Provide the [x, y] coordinate of the cell's center where the given text is located.  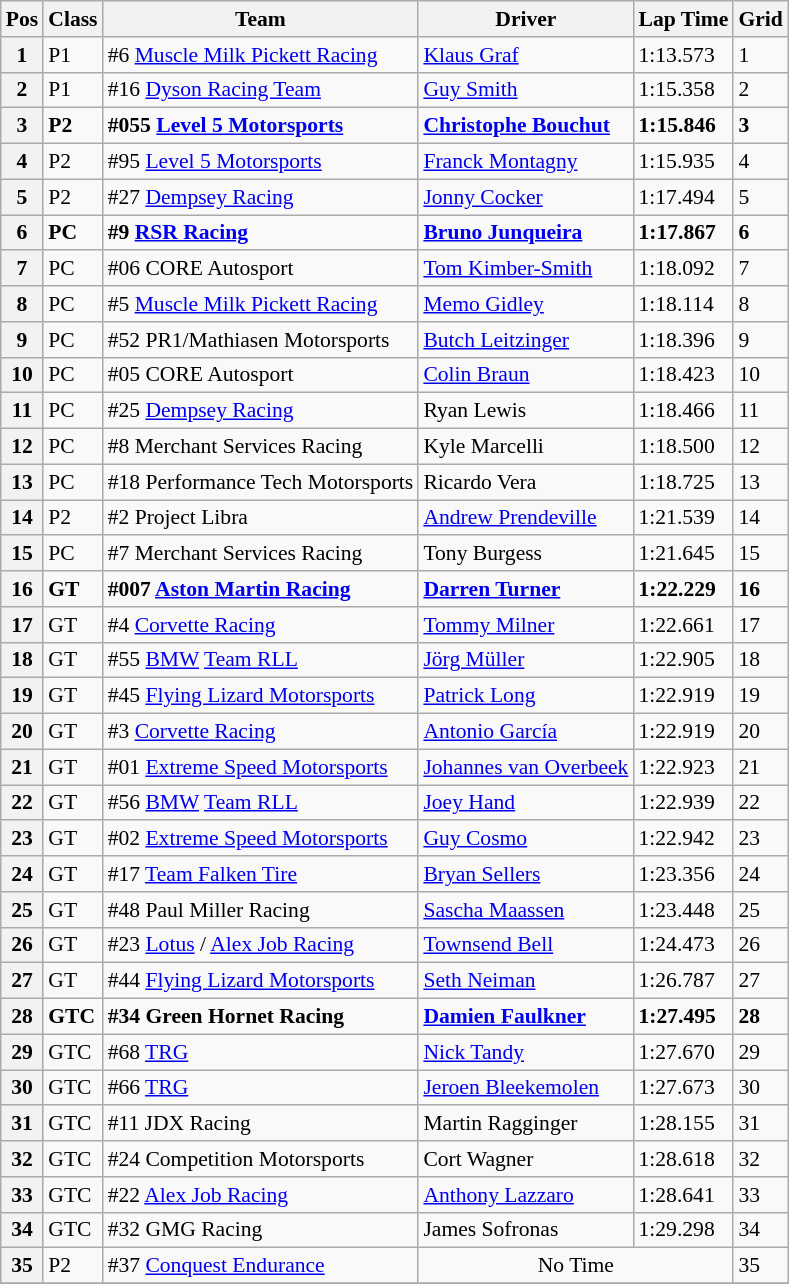
1:22.923 [683, 767]
#8 Merchant Services Racing [261, 447]
1:18.396 [683, 340]
Bruno Junqueira [526, 233]
#5 Muscle Milk Pickett Racing [261, 304]
Tony Burgess [526, 554]
1:21.539 [683, 518]
Christophe Bouchut [526, 126]
Ryan Lewis [526, 411]
#4 Corvette Racing [261, 625]
#45 Flying Lizard Motorsports [261, 696]
1:27.495 [683, 1017]
1:28.155 [683, 1124]
#27 Dempsey Racing [261, 197]
1:27.673 [683, 1088]
1:23.356 [683, 874]
#23 Lotus / Alex Job Racing [261, 945]
1:18.092 [683, 269]
1:18.725 [683, 482]
#25 Dempsey Racing [261, 411]
1:15.358 [683, 90]
Antonio García [526, 732]
Patrick Long [526, 696]
#02 Extreme Speed Motorsports [261, 839]
Anthony Lazzaro [526, 1195]
Team [261, 19]
#66 TRG [261, 1088]
#9 RSR Racing [261, 233]
Class [72, 19]
1:29.298 [683, 1230]
1:18.466 [683, 411]
#007 Aston Martin Racing [261, 589]
1:27.670 [683, 1052]
1:18.423 [683, 375]
1:22.229 [683, 589]
1:22.661 [683, 625]
1:21.645 [683, 554]
Guy Cosmo [526, 839]
#16 Dyson Racing Team [261, 90]
#2 Project Libra [261, 518]
Driver [526, 19]
#95 Level 5 Motorsports [261, 162]
Johannes van Overbeek [526, 767]
1:24.473 [683, 945]
#24 Competition Motorsports [261, 1159]
Damien Faulkner [526, 1017]
#06 CORE Autosport [261, 269]
1:17.867 [683, 233]
Townsend Bell [526, 945]
#055 Level 5 Motorsports [261, 126]
#34 Green Hornet Racing [261, 1017]
1:13.573 [683, 55]
#22 Alex Job Racing [261, 1195]
#01 Extreme Speed Motorsports [261, 767]
Jörg Müller [526, 660]
Cort Wagner [526, 1159]
1:23.448 [683, 910]
1:15.935 [683, 162]
Nick Tandy [526, 1052]
#56 BMW Team RLL [261, 803]
Ricardo Vera [526, 482]
#18 Performance Tech Motorsports [261, 482]
1:28.618 [683, 1159]
1:22.939 [683, 803]
#55 BMW Team RLL [261, 660]
#17 Team Falken Tire [261, 874]
#7 Merchant Services Racing [261, 554]
Jeroen Bleekemolen [526, 1088]
1:18.500 [683, 447]
Andrew Prendeville [526, 518]
#05 CORE Autosport [261, 375]
Jonny Cocker [526, 197]
Darren Turner [526, 589]
#48 Paul Miller Racing [261, 910]
Pos [22, 19]
Seth Neiman [526, 981]
Klaus Graf [526, 55]
James Sofronas [526, 1230]
Butch Leitzinger [526, 340]
Tom Kimber-Smith [526, 269]
1:26.787 [683, 981]
#32 GMG Racing [261, 1230]
Lap Time [683, 19]
#44 Flying Lizard Motorsports [261, 981]
Sascha Maassen [526, 910]
Guy Smith [526, 90]
#6 Muscle Milk Pickett Racing [261, 55]
Kyle Marcelli [526, 447]
1:15.846 [683, 126]
#68 TRG [261, 1052]
1:22.942 [683, 839]
#3 Corvette Racing [261, 732]
#11 JDX Racing [261, 1124]
Colin Braun [526, 375]
Tommy Milner [526, 625]
Franck Montagny [526, 162]
1:28.641 [683, 1195]
Bryan Sellers [526, 874]
Memo Gidley [526, 304]
#37 Conquest Endurance [261, 1266]
1:17.494 [683, 197]
1:22.905 [683, 660]
Joey Hand [526, 803]
Martin Ragginger [526, 1124]
Grid [760, 19]
1:18.114 [683, 304]
No Time [576, 1266]
#52 PR1/Mathiasen Motorsports [261, 340]
